From the cell containing the given text, extract its center point as [x, y] coordinate. 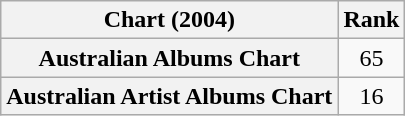
Rank [372, 20]
65 [372, 58]
Chart (2004) [170, 20]
Australian Artist Albums Chart [170, 96]
16 [372, 96]
Australian Albums Chart [170, 58]
